Return [X, Y] of the center of cell containing provided text 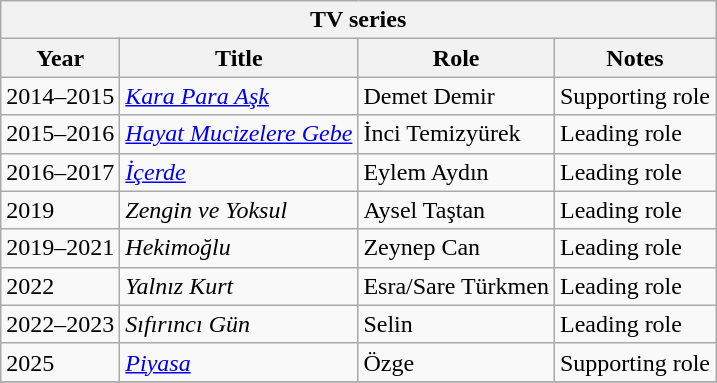
2014–2015 [60, 96]
İçerde [239, 172]
2016–2017 [60, 172]
Özge [456, 362]
Title [239, 58]
Esra/Sare Türkmen [456, 286]
Notes [634, 58]
Demet Demir [456, 96]
2022–2023 [60, 324]
Piyasa [239, 362]
Hayat Mucizelere Gebe [239, 134]
Aysel Taştan [456, 210]
Sıfırıncı Gün [239, 324]
Zengin ve Yoksul [239, 210]
TV series [358, 20]
2019 [60, 210]
Hekimoğlu [239, 248]
Yalnız Kurt [239, 286]
İnci Temizyürek [456, 134]
2022 [60, 286]
Selin [456, 324]
2019–2021 [60, 248]
2015–2016 [60, 134]
Zeynep Can [456, 248]
Year [60, 58]
Role [456, 58]
Kara Para Aşk [239, 96]
Eylem Aydın [456, 172]
2025 [60, 362]
